Determine the [X, Y] coordinate at the center of the cell enclosing the given text.  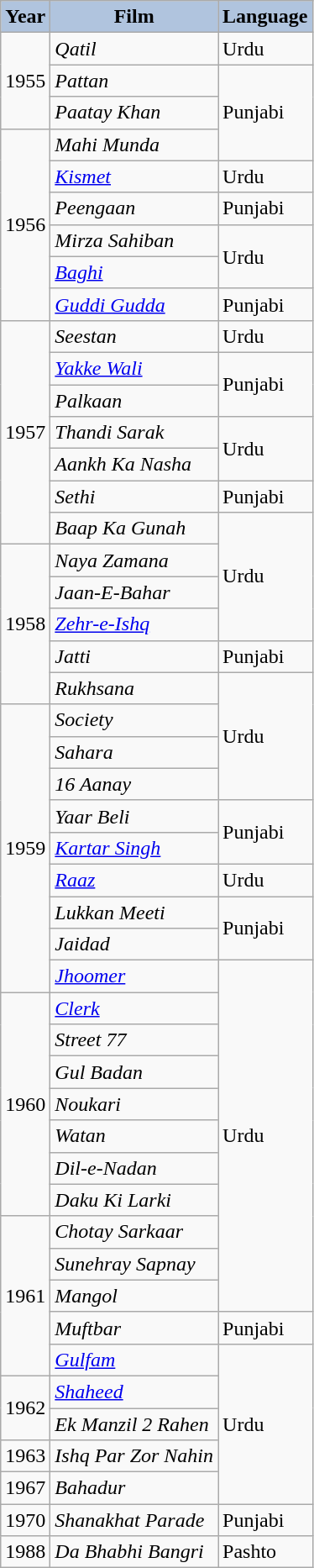
Jaidad [134, 944]
Paatay Khan [134, 113]
Guddi Gudda [134, 304]
Qatil [134, 49]
1970 [25, 1520]
Thandi Sarak [134, 433]
Baap Ka Gunah [134, 529]
16 Aanay [134, 784]
Noukari [134, 1104]
Naya Zamana [134, 560]
Yaar Beli [134, 816]
Yakke Wali [134, 368]
Chotay Sarkaar [134, 1232]
Bahadur [134, 1488]
Rukhsana [134, 688]
Clerk [134, 1008]
Kismet [134, 176]
Pashto [265, 1552]
Sahara [134, 752]
1956 [25, 224]
Peengaan [134, 208]
Mangol [134, 1296]
Dil-e-Nadan [134, 1168]
Kartar Singh [134, 848]
1988 [25, 1552]
Ek Manzil 2 Rahen [134, 1424]
Watan [134, 1136]
Aankh Ka Nasha [134, 465]
Gul Badan [134, 1072]
Lukkan Meeti [134, 912]
Mirza Sahiban [134, 240]
Ishq Par Zor Nahin [134, 1456]
Gulfam [134, 1360]
Pattan [134, 81]
1957 [25, 432]
Shaheed [134, 1392]
Shanakhat Parade [134, 1520]
1955 [25, 81]
Jaan-E-Bahar [134, 592]
1959 [25, 849]
Street 77 [134, 1040]
Jatti [134, 656]
Sunehray Sapnay [134, 1264]
Mahi Munda [134, 145]
1962 [25, 1408]
1961 [25, 1296]
Language [265, 17]
Da Bhabhi Bangri [134, 1552]
Sethi [134, 497]
Muftbar [134, 1328]
1963 [25, 1456]
Seestan [134, 336]
1967 [25, 1488]
Daku Ki Larki [134, 1200]
Raaz [134, 880]
Year [25, 17]
Baghi [134, 272]
Zehr-e-Ishq [134, 624]
Jhoomer [134, 976]
1960 [25, 1104]
Palkaan [134, 401]
1958 [25, 624]
Society [134, 720]
Film [134, 17]
